Provide the (x, y) coordinate of the cell's center where the given text is located.  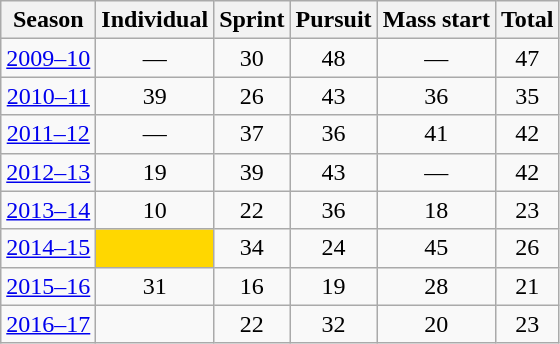
21 (527, 286)
2014–15 (48, 248)
2010–11 (48, 96)
2012–13 (48, 172)
Season (48, 20)
31 (155, 286)
2015–16 (48, 286)
45 (436, 248)
Individual (155, 20)
47 (527, 58)
28 (436, 286)
2011–12 (48, 134)
20 (436, 324)
41 (436, 134)
34 (252, 248)
30 (252, 58)
16 (252, 286)
10 (155, 210)
35 (527, 96)
2013–14 (48, 210)
37 (252, 134)
18 (436, 210)
Total (527, 20)
2016–17 (48, 324)
Mass start (436, 20)
Sprint (252, 20)
24 (334, 248)
48 (334, 58)
Pursuit (334, 20)
32 (334, 324)
2009–10 (48, 58)
